Return [X, Y] of the center of cell containing provided text 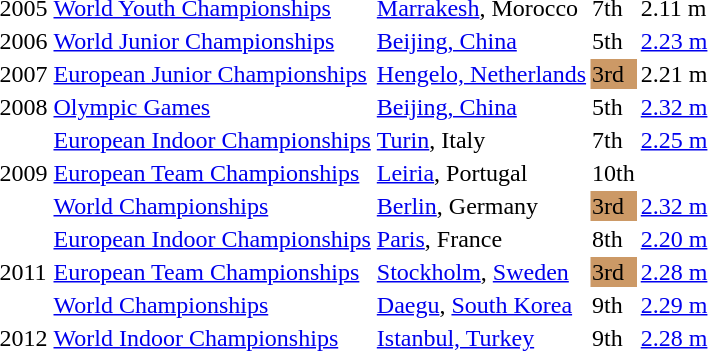
Berlin, Germany [481, 206]
7th [614, 140]
Leiria, Portugal [481, 173]
Daegu, South Korea [481, 305]
10th [614, 173]
8th [614, 239]
World Junior Championships [212, 41]
Stockholm, Sweden [481, 272]
Paris, France [481, 239]
Olympic Games [212, 107]
Hengelo, Netherlands [481, 74]
European Junior Championships [212, 74]
Turin, Italy [481, 140]
9th [614, 305]
